Return the [X, Y] coordinate for the center point of the cell that contains the specified text.  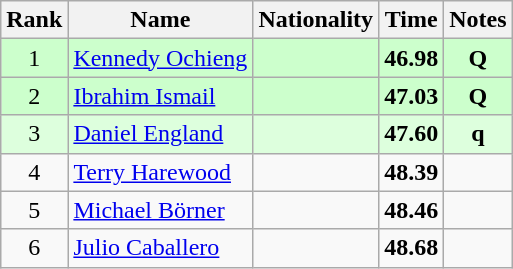
Rank [34, 20]
46.98 [412, 58]
6 [34, 248]
48.46 [412, 210]
Daniel England [160, 134]
47.03 [412, 96]
2 [34, 96]
Michael Börner [160, 210]
4 [34, 172]
Nationality [316, 20]
47.60 [412, 134]
Kennedy Ochieng [160, 58]
Time [412, 20]
q [478, 134]
Terry Harewood [160, 172]
48.68 [412, 248]
Julio Caballero [160, 248]
Name [160, 20]
Notes [478, 20]
48.39 [412, 172]
Ibrahim Ismail [160, 96]
1 [34, 58]
3 [34, 134]
5 [34, 210]
